Extract the (X, Y) coordinate from the center of the cell holding the provided text.  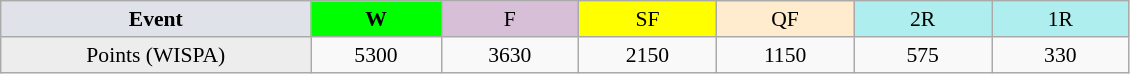
Points (WISPA) (156, 55)
2150 (648, 55)
F (510, 19)
1150 (785, 55)
330 (1061, 55)
W (376, 19)
3630 (510, 55)
Event (156, 19)
575 (923, 55)
SF (648, 19)
2R (923, 19)
QF (785, 19)
1R (1061, 19)
5300 (376, 55)
